Locate the cell with the specified text and output its (x, y) center coordinate. 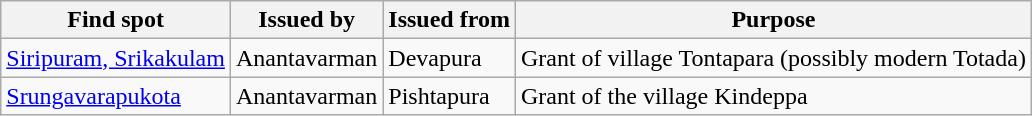
Purpose (773, 20)
Grant of the village Kindeppa (773, 96)
Grant of village Tontapara (possibly modern Totada) (773, 58)
Srungavarapukota (116, 96)
Issued from (450, 20)
Pishtapura (450, 96)
Siripuram, Srikakulam (116, 58)
Find spot (116, 20)
Devapura (450, 58)
Issued by (306, 20)
